Find where the given text appears and provide that cell's center as (X, Y) coordinate. 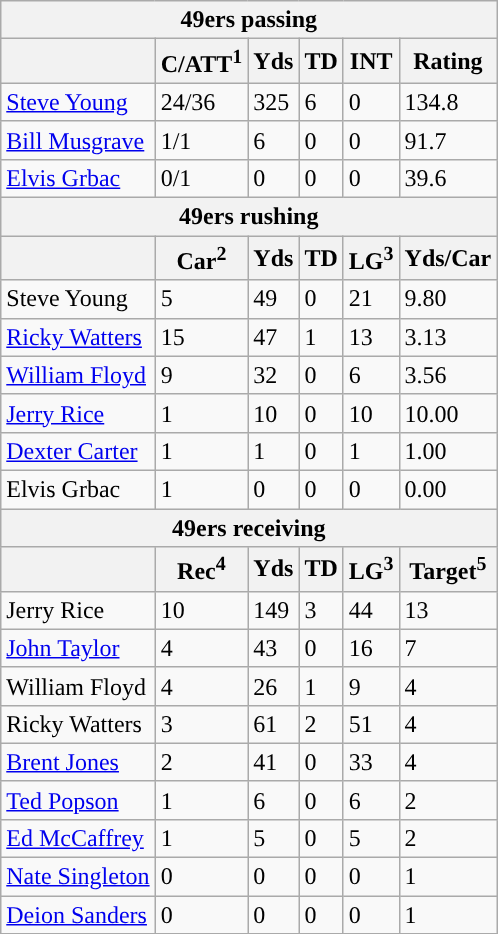
Brent Jones (78, 762)
Deion Sanders (78, 915)
0.00 (448, 489)
33 (371, 762)
Ted Popson (78, 800)
47 (274, 337)
49 (274, 299)
44 (371, 610)
Target5 (448, 570)
134.8 (448, 102)
149 (274, 610)
3.13 (448, 337)
49ers passing (249, 20)
32 (274, 375)
Yds/Car (448, 258)
51 (371, 724)
24/36 (202, 102)
1/1 (202, 140)
61 (274, 724)
43 (274, 648)
Rec4 (202, 570)
10.00 (448, 413)
91.7 (448, 140)
9.80 (448, 299)
Car2 (202, 258)
INT (371, 62)
Dexter Carter (78, 451)
7 (448, 648)
15 (202, 337)
Ed McCaffrey (78, 839)
16 (371, 648)
C/ATT1 (202, 62)
1.00 (448, 451)
Bill Musgrave (78, 140)
John Taylor (78, 648)
0/1 (202, 178)
41 (274, 762)
39.6 (448, 178)
49ers rushing (249, 217)
Nate Singleton (78, 877)
26 (274, 686)
325 (274, 102)
3.56 (448, 375)
Rating (448, 62)
21 (371, 299)
49ers receiving (249, 528)
